Return the (x, y) coordinate for the center point of the cell that contains the specified text.  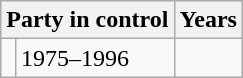
Years (208, 20)
Party in control (88, 20)
1975–1996 (94, 58)
